From the cell containing the given text, extract its center point as [X, Y] coordinate. 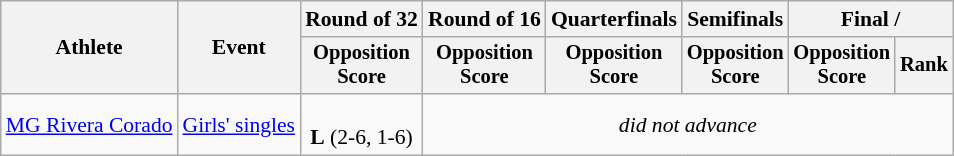
Athlete [90, 48]
Final / [870, 19]
did not advance [688, 124]
Quarterfinals [614, 19]
Round of 32 [362, 19]
Rank [924, 66]
Semifinals [736, 19]
Round of 16 [484, 19]
Event [240, 48]
MG Rivera Corado [90, 124]
Girls' singles [240, 124]
L (2-6, 1-6) [362, 124]
